Scan for the cell matching the given text and deliver its [X, Y] coordinate at center. 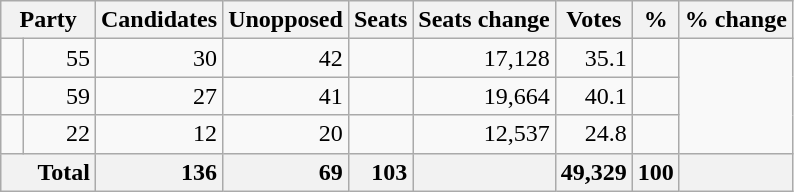
12,537 [484, 134]
24.8 [594, 134]
42 [286, 58]
Unopposed [286, 20]
Party [48, 20]
Seats change [484, 20]
40.1 [594, 96]
27 [160, 96]
55 [59, 58]
22 [59, 134]
Seats [380, 20]
17,128 [484, 58]
49,329 [594, 172]
30 [160, 58]
35.1 [594, 58]
69 [286, 172]
12 [160, 134]
20 [286, 134]
Votes [594, 20]
% [656, 20]
100 [656, 172]
Candidates [160, 20]
59 [59, 96]
Total [48, 172]
41 [286, 96]
103 [380, 172]
% change [736, 20]
19,664 [484, 96]
136 [160, 172]
